Return (x, y) of the center of cell containing provided text 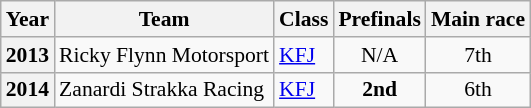
N/A (379, 55)
Year (28, 19)
Class (304, 19)
6th (478, 90)
2nd (379, 90)
Zanardi Strakka Racing (164, 90)
Ricky Flynn Motorsport (164, 55)
7th (478, 55)
2013 (28, 55)
Team (164, 19)
Prefinals (379, 19)
Main race (478, 19)
2014 (28, 90)
